Capture the cell that displays the provided text and extract its [X, Y] central coordinate. 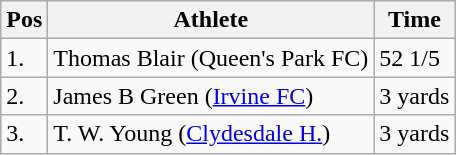
52 1/5 [414, 58]
1. [24, 58]
3. [24, 134]
T. W. Young (Clydesdale H.) [211, 134]
Time [414, 20]
2. [24, 96]
Athlete [211, 20]
Pos [24, 20]
Thomas Blair (Queen's Park FC) [211, 58]
James B Green (Irvine FC) [211, 96]
